Search for the cell housing the specified text and yield its (x, y) center coordinate. 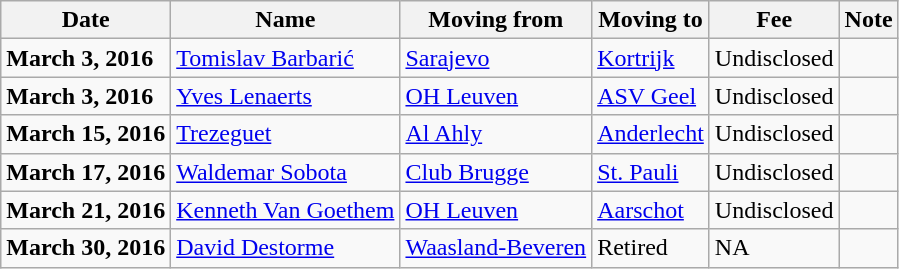
March 15, 2016 (86, 134)
Sarajevo (496, 58)
Waldemar Sobota (286, 172)
Anderlecht (651, 134)
Name (286, 20)
Waasland-Beveren (496, 248)
St. Pauli (651, 172)
Al Ahly (496, 134)
NA (774, 248)
Kortrijk (651, 58)
David Destorme (286, 248)
Moving from (496, 20)
Fee (774, 20)
Trezeguet (286, 134)
Tomislav Barbarić (286, 58)
Moving to (651, 20)
March 17, 2016 (86, 172)
Yves Lenaerts (286, 96)
Retired (651, 248)
ASV Geel (651, 96)
March 30, 2016 (86, 248)
March 21, 2016 (86, 210)
Date (86, 20)
Aarschot (651, 210)
Kenneth Van Goethem (286, 210)
Note (868, 20)
Club Brugge (496, 172)
